Pinpoint the cell where the given text exists, returning its (x, y) midpoint coordinate. 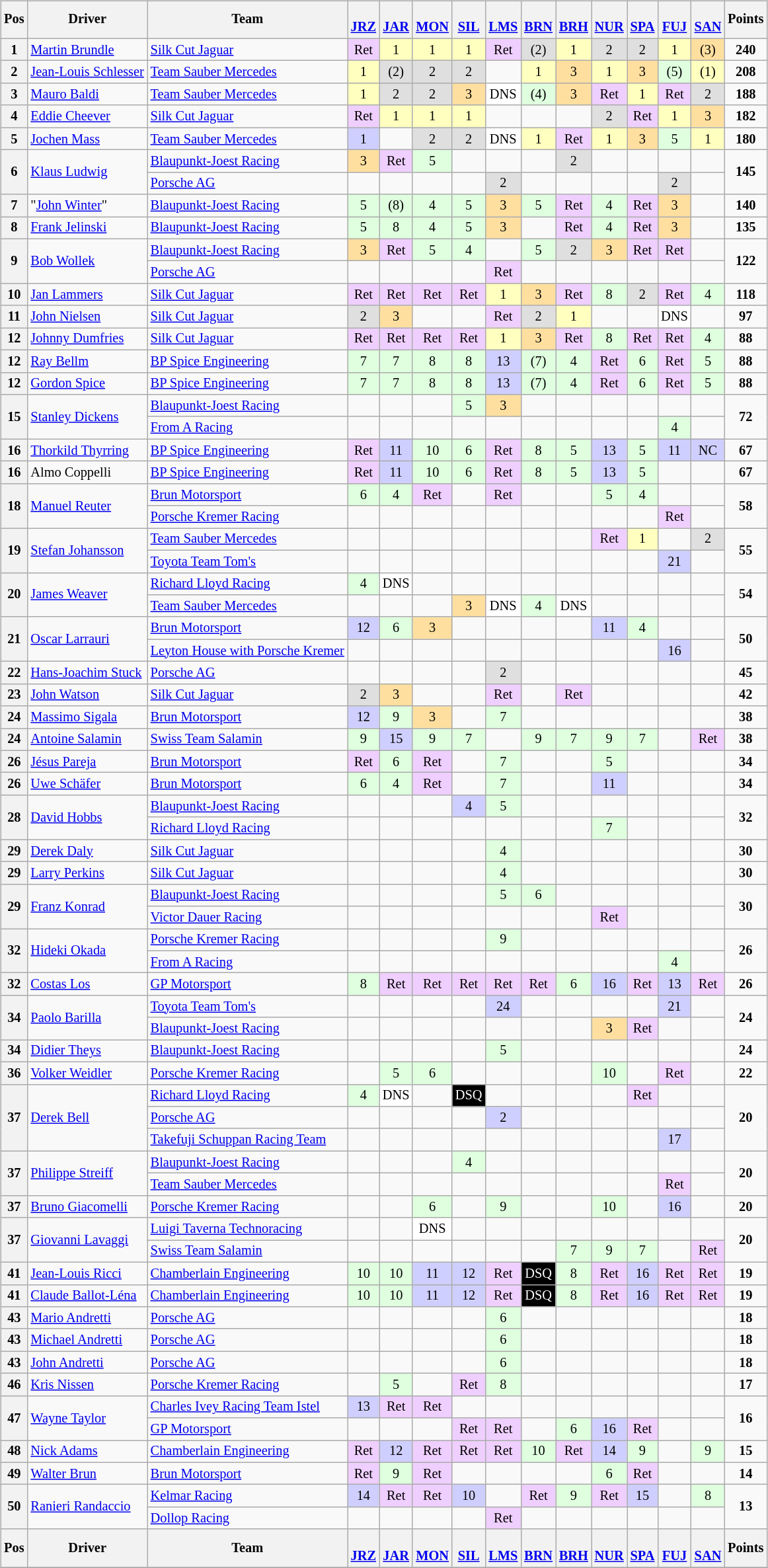
145 (746, 172)
Hideki Okada (87, 951)
Costas Los (87, 984)
Walter Brun (87, 1473)
208 (746, 72)
45 (746, 673)
(5) (674, 72)
Stefan Johansson (87, 550)
James Weaver (87, 595)
47 (14, 1417)
Leyton House with Porsche Kremer (247, 650)
(4) (538, 95)
58 (746, 505)
180 (746, 139)
Stanley Dickens (87, 416)
Kris Nissen (87, 1385)
Jan Lammers (87, 295)
23 (14, 695)
Manuel Reuter (87, 505)
John Nielsen (87, 317)
55 (746, 550)
182 (746, 116)
48 (14, 1452)
54 (746, 595)
Klaus Ludwig (87, 172)
Victor Dauer Racing (247, 918)
David Hobbs (87, 817)
49 (14, 1473)
Jochen Mass (87, 139)
Thorkild Thyrring (87, 450)
Philippe Streiff (87, 1173)
Gordon Spice (87, 383)
Claude Ballot-Léna (87, 1296)
Massimo Sigala (87, 717)
Volker Weidler (87, 1073)
122 (746, 260)
Larry Perkins (87, 873)
Bruno Giacomelli (87, 1206)
(1) (708, 72)
Bob Wollek (87, 260)
Eddie Cheever (87, 116)
Johnny Dumfries (87, 339)
46 (14, 1385)
Nick Adams (87, 1452)
Antoine Salamin (87, 740)
36 (14, 1073)
240 (746, 50)
Martin Brundle (87, 50)
"John Winter" (87, 206)
Giovanni Lavaggi (87, 1240)
John Watson (87, 695)
NC (708, 450)
Takefuji Schuppan Racing Team (247, 1140)
Hans-Joachim Stuck (87, 673)
97 (746, 317)
72 (746, 416)
Oscar Larrauri (87, 639)
28 (14, 817)
Didier Theys (87, 1051)
Paolo Barilla (87, 1018)
Michael Andretti (87, 1340)
140 (746, 206)
Ranieri Randaccio (87, 1507)
John Andretti (87, 1362)
188 (746, 95)
Dollop Racing (247, 1518)
Derek Bell (87, 1117)
Charles Ivey Racing Team Istel (247, 1407)
Jean-Louis Ricci (87, 1273)
(3) (708, 50)
135 (746, 228)
Uwe Schäfer (87, 784)
Derek Daly (87, 851)
Luigi Taverna Technoracing (247, 1229)
Wayne Taylor (87, 1417)
Ray Bellm (87, 361)
Kelmar Racing (247, 1496)
Almo Coppelli (87, 473)
Jean-Louis Schlesser (87, 72)
Franz Konrad (87, 906)
Frank Jelinski (87, 228)
(8) (396, 206)
Mauro Baldi (87, 95)
Jésus Pareja (87, 762)
42 (746, 695)
118 (746, 295)
Mario Andretti (87, 1318)
